Locate the cell with the specified text and output its (x, y) center coordinate. 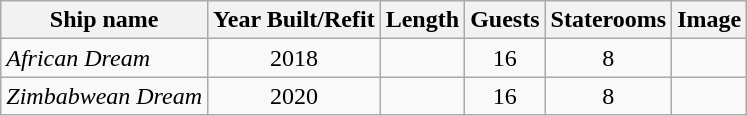
Guests (505, 20)
Zimbabwean Dream (104, 96)
Ship name (104, 20)
2018 (294, 58)
Year Built/Refit (294, 20)
African Dream (104, 58)
Staterooms (608, 20)
Image (710, 20)
Length (422, 20)
2020 (294, 96)
